Identify which cell holds the provided text, then report its (x, y) central coordinate. 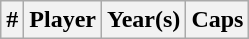
# (12, 20)
Year(s) (144, 20)
Caps (218, 20)
Player (63, 20)
